From the cell containing the given text, extract its center point as (X, Y) coordinate. 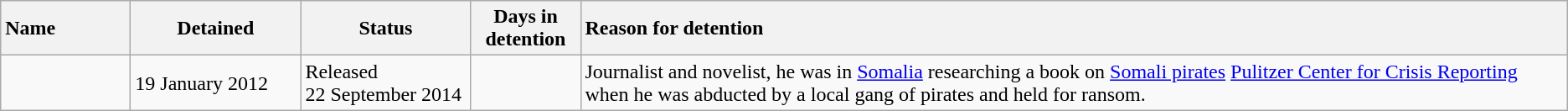
Detained (216, 29)
Reason for detention (1074, 29)
Released22 September 2014 (385, 82)
Days in detention (526, 29)
Status (385, 29)
19 January 2012 (216, 82)
Name (65, 29)
